Capture the cell that displays the provided text and extract its (X, Y) central coordinate. 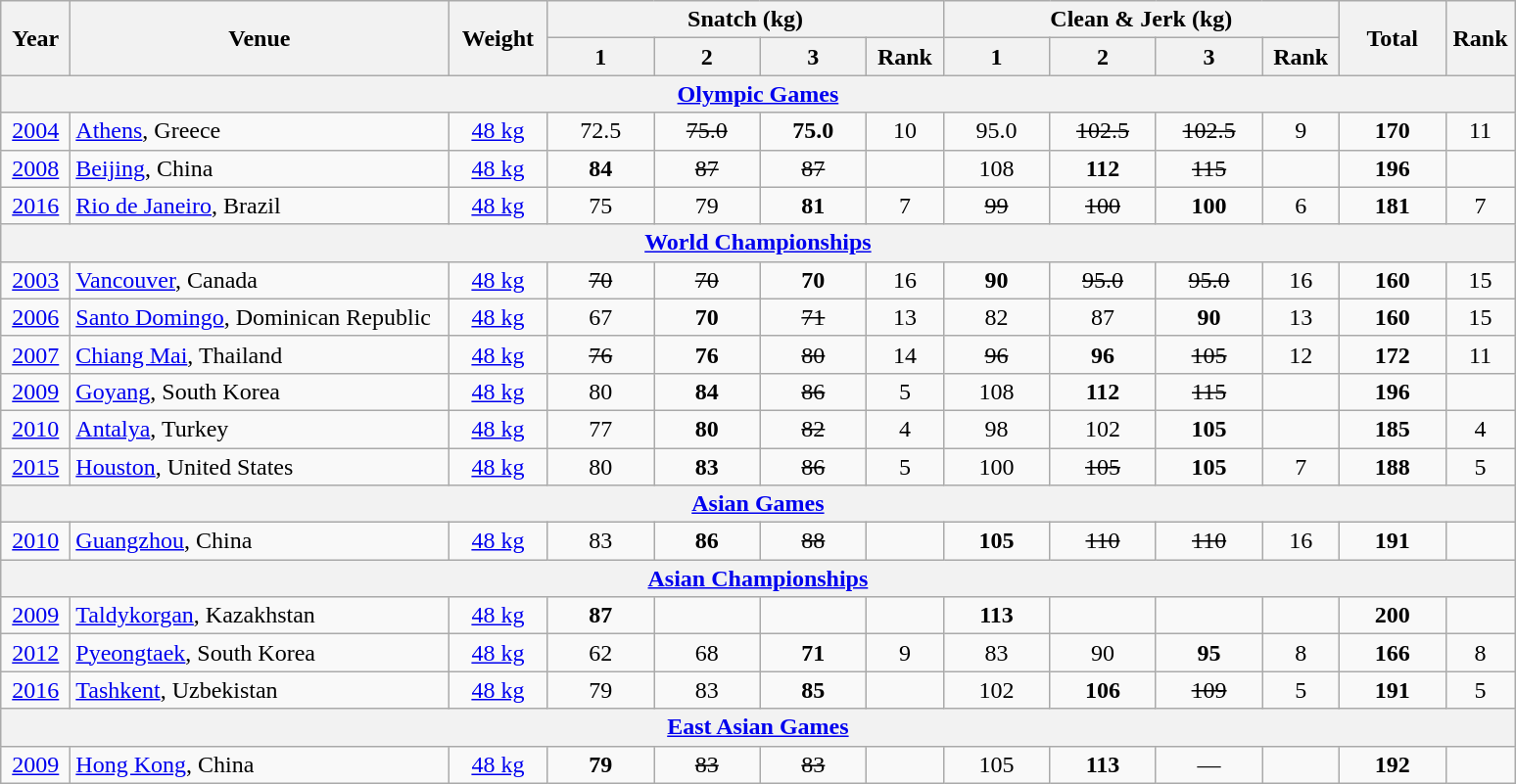
2015 (35, 467)
172 (1393, 354)
185 (1393, 429)
75 (601, 206)
Snatch (kg) (745, 20)
95 (1208, 653)
72.5 (601, 131)
62 (601, 653)
Hong Kong, China (260, 764)
77 (601, 429)
Venue (260, 38)
Clean & Jerk (kg) (1141, 20)
2006 (35, 317)
192 (1393, 764)
Beijing, China (260, 168)
188 (1393, 467)
Olympic Games (758, 94)
Asian Championships (758, 578)
106 (1103, 690)
Total (1393, 38)
170 (1393, 131)
Vancouver, Canada (260, 280)
99 (997, 206)
Pyeongtaek, South Korea (260, 653)
Taldykorgan, Kazakhstan (260, 616)
Santo Domingo, Dominican Republic (260, 317)
Antalya, Turkey (260, 429)
Year (35, 38)
6 (1301, 206)
Houston, United States (260, 467)
World Championships (758, 243)
Goyang, South Korea (260, 392)
Asian Games (758, 504)
Guangzhou, China (260, 541)
85 (813, 690)
2003 (35, 280)
2008 (35, 168)
12 (1301, 354)
Tashkent, Uzbekistan (260, 690)
14 (905, 354)
67 (601, 317)
2004 (35, 131)
2012 (35, 653)
68 (707, 653)
166 (1393, 653)
Rio de Janeiro, Brazil (260, 206)
— (1208, 764)
Athens, Greece (260, 131)
East Asian Games (758, 727)
109 (1208, 690)
Chiang Mai, Thailand (260, 354)
2007 (35, 354)
200 (1393, 616)
81 (813, 206)
181 (1393, 206)
98 (997, 429)
Weight (497, 38)
88 (813, 541)
10 (905, 131)
